Find where the given text appears and provide that cell's center as (x, y) coordinate. 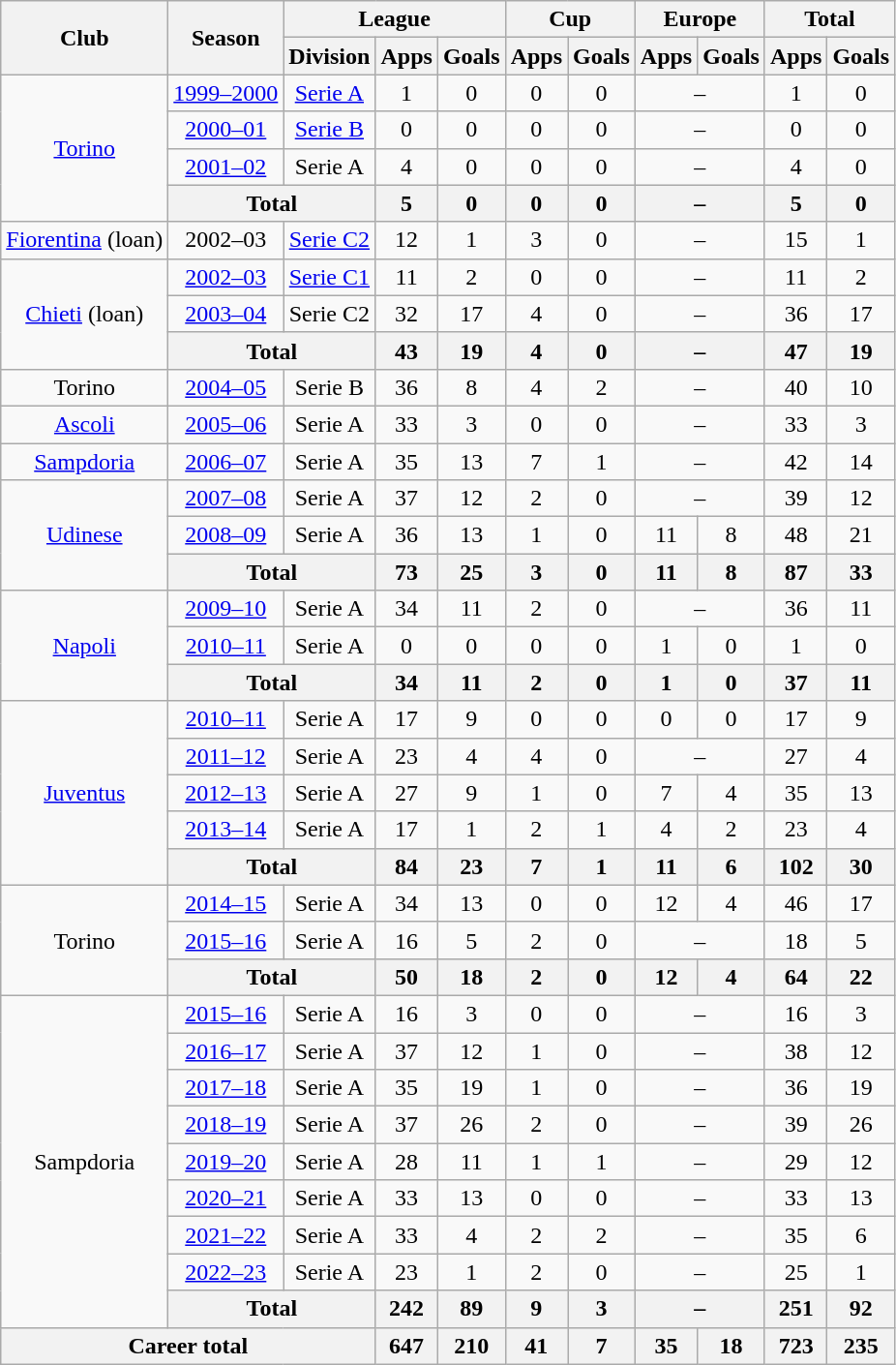
2011–12 (226, 756)
Juventus (85, 793)
47 (795, 350)
40 (795, 387)
210 (471, 1346)
42 (795, 462)
43 (406, 350)
Season (226, 38)
Career total (188, 1346)
21 (861, 535)
2001–02 (226, 167)
Udinese (85, 535)
Club (85, 38)
2018–19 (226, 1125)
84 (406, 866)
2005–06 (226, 424)
50 (406, 977)
87 (795, 572)
2021–22 (226, 1235)
48 (795, 535)
Fiorentina (loan) (85, 240)
2008–09 (226, 535)
Cup (570, 19)
28 (406, 1162)
2009–10 (226, 609)
1999–2000 (226, 93)
League (395, 19)
Division (329, 56)
22 (861, 977)
Ascoli (85, 424)
14 (861, 462)
Chieti (loan) (85, 314)
251 (795, 1309)
242 (406, 1309)
235 (861, 1346)
Serie C1 (329, 277)
Europe (700, 19)
2020–21 (226, 1198)
2004–05 (226, 387)
2000–01 (226, 130)
2017–18 (226, 1088)
64 (795, 977)
29 (795, 1162)
2022–23 (226, 1272)
89 (471, 1309)
30 (861, 866)
41 (536, 1346)
2019–20 (226, 1162)
73 (406, 572)
723 (795, 1346)
10 (861, 387)
2013–14 (226, 830)
46 (795, 903)
Napoli (85, 646)
38 (795, 1050)
92 (861, 1309)
647 (406, 1346)
2006–07 (226, 462)
2007–08 (226, 499)
15 (795, 240)
102 (795, 866)
32 (406, 314)
2014–15 (226, 903)
2016–17 (226, 1050)
2012–13 (226, 793)
2003–04 (226, 314)
